Return (X, Y) of the center of cell containing provided text 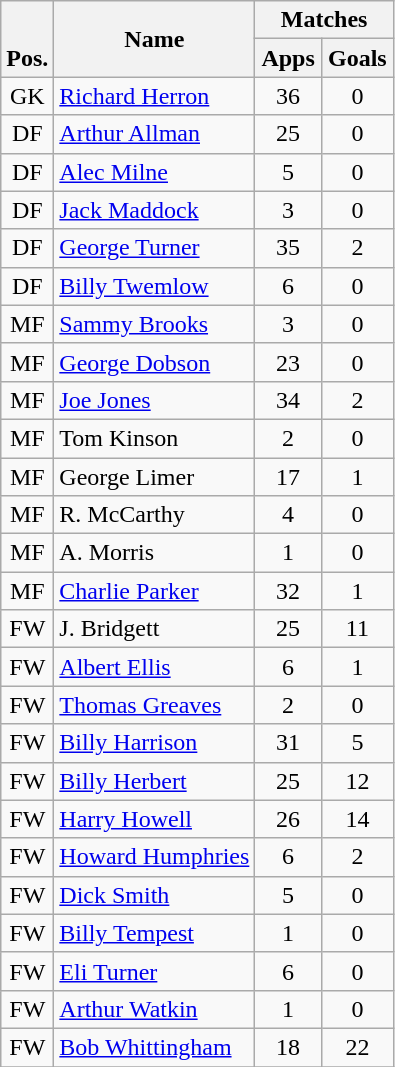
35 (288, 248)
Harry Howell (154, 819)
Tom Kinson (154, 438)
R. McCarthy (154, 515)
Albert Ellis (154, 667)
17 (288, 477)
14 (357, 819)
22 (357, 1047)
Joe Jones (154, 400)
36 (288, 96)
32 (288, 591)
Eli Turner (154, 971)
Alec Milne (154, 172)
Richard Herron (154, 96)
Billy Herbert (154, 781)
George Turner (154, 248)
Billy Tempest (154, 933)
Bob Whittingham (154, 1047)
18 (288, 1047)
Arthur Watkin (154, 1009)
Pos. (28, 39)
11 (357, 629)
34 (288, 400)
A. Morris (154, 553)
Matches (324, 20)
Arthur Allman (154, 134)
Billy Harrison (154, 743)
Howard Humphries (154, 857)
26 (288, 819)
GK (28, 96)
Thomas Greaves (154, 705)
Dick Smith (154, 895)
Apps (288, 58)
12 (357, 781)
J. Bridgett (154, 629)
George Dobson (154, 362)
23 (288, 362)
Goals (357, 58)
Billy Twemlow (154, 286)
31 (288, 743)
Jack Maddock (154, 210)
Name (154, 39)
Sammy Brooks (154, 324)
4 (288, 515)
George Limer (154, 477)
Charlie Parker (154, 591)
